Return the [X, Y] coordinate for the center point of the cell that contains the specified text.  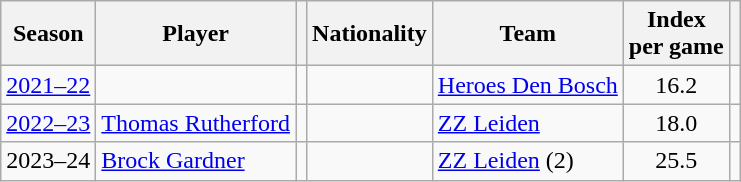
2022–23 [48, 123]
2021–22 [48, 85]
Indexper game [676, 34]
2023–24 [48, 161]
18.0 [676, 123]
Heroes Den Bosch [528, 85]
ZZ Leiden [528, 123]
Player [196, 34]
Brock Gardner [196, 161]
Thomas Rutherford [196, 123]
25.5 [676, 161]
16.2 [676, 85]
Season [48, 34]
ZZ Leiden (2) [528, 161]
Nationality [370, 34]
Team [528, 34]
